Scan for the cell matching the given text and deliver its (x, y) coordinate at center. 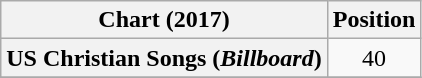
Position (374, 20)
40 (374, 58)
US Christian Songs (Billboard) (164, 58)
Chart (2017) (164, 20)
